Identify which cell holds the provided text, then report its (X, Y) central coordinate. 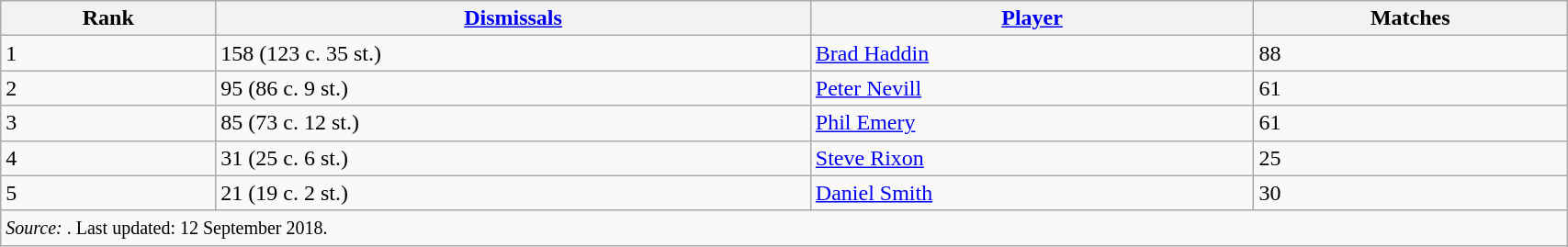
95 (86 c. 9 st.) (513, 88)
5 (108, 193)
25 (1411, 158)
Dismissals (513, 18)
1 (108, 53)
21 (19 c. 2 st.) (513, 193)
31 (25 c. 6 st.) (513, 158)
88 (1411, 53)
85 (73 c. 12 st.) (513, 123)
4 (108, 158)
2 (108, 88)
Phil Emery (1032, 123)
Player (1032, 18)
Daniel Smith (1032, 193)
Peter Nevill (1032, 88)
Source: . Last updated: 12 September 2018. (784, 228)
Rank (108, 18)
30 (1411, 193)
3 (108, 123)
Brad Haddin (1032, 53)
Matches (1411, 18)
Steve Rixon (1032, 158)
158 (123 c. 35 st.) (513, 53)
